Capture the cell that displays the provided text and extract its (x, y) central coordinate. 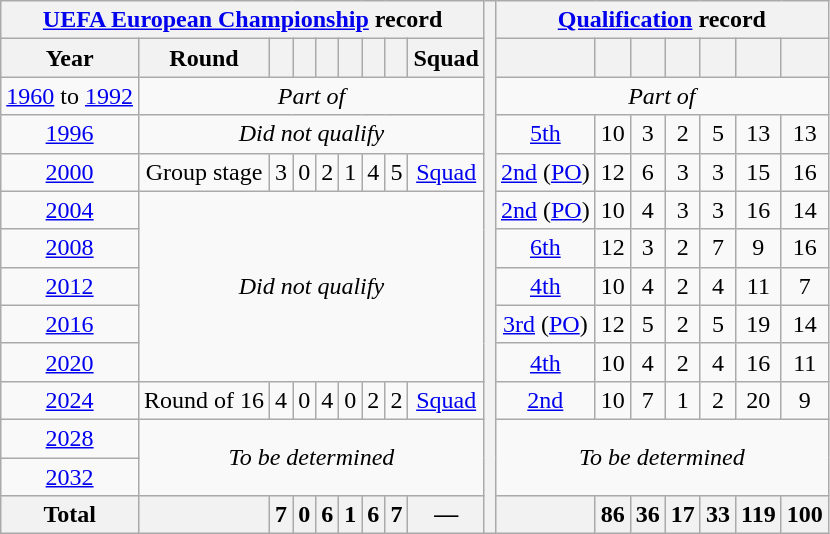
15 (758, 172)
2012 (70, 286)
2000 (70, 172)
UEFA European Championship record (243, 20)
6th (545, 248)
2024 (70, 400)
3rd (PO) (545, 324)
Round of 16 (204, 400)
— (446, 515)
2004 (70, 210)
2nd (545, 400)
2028 (70, 438)
20 (758, 400)
2032 (70, 477)
Round (204, 58)
2016 (70, 324)
2008 (70, 248)
36 (648, 515)
17 (682, 515)
119 (758, 515)
100 (804, 515)
1960 to 1992 (70, 96)
19 (758, 324)
Group stage (204, 172)
1996 (70, 134)
86 (612, 515)
Qualification record (662, 20)
Total (70, 515)
Year (70, 58)
33 (718, 515)
2020 (70, 362)
5th (545, 134)
